Provide the (X, Y) coordinate of the cell's center where the given text is located.  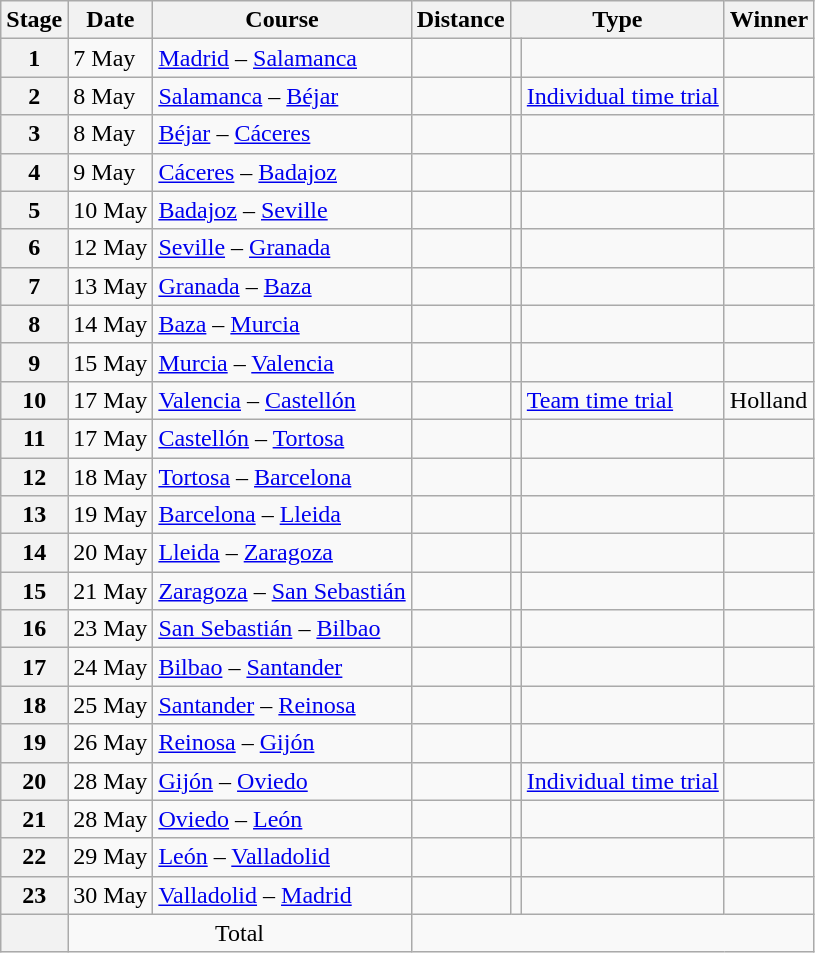
2 (34, 96)
15 (34, 591)
19 May (110, 515)
9 May (110, 172)
7 May (110, 58)
Salamanca – Béjar (282, 96)
23 May (110, 629)
25 May (110, 705)
12 May (110, 248)
Granada – Baza (282, 286)
Valencia – Castellón (282, 400)
12 (34, 477)
30 May (110, 895)
Cáceres – Badajoz (282, 172)
Barcelona – Lleida (282, 515)
13 (34, 515)
22 (34, 857)
Lleida – Zaragoza (282, 553)
14 May (110, 324)
Course (282, 20)
20 May (110, 553)
Total (240, 933)
Murcia – Valencia (282, 362)
1 (34, 58)
17 (34, 667)
Date (110, 20)
21 (34, 819)
Valladolid – Madrid (282, 895)
13 May (110, 286)
9 (34, 362)
Reinosa – Gijón (282, 743)
6 (34, 248)
Distance (460, 20)
14 (34, 553)
Oviedo – León (282, 819)
Type (617, 20)
Badajoz – Seville (282, 210)
16 (34, 629)
Holland (768, 400)
29 May (110, 857)
15 May (110, 362)
Béjar – Cáceres (282, 134)
San Sebastián – Bilbao (282, 629)
Bilbao – Santander (282, 667)
Santander – Reinosa (282, 705)
Winner (768, 20)
León – Valladolid (282, 857)
10 (34, 400)
23 (34, 895)
8 (34, 324)
Tortosa – Barcelona (282, 477)
26 May (110, 743)
Baza – Murcia (282, 324)
3 (34, 134)
19 (34, 743)
Zaragoza – San Sebastián (282, 591)
18 May (110, 477)
10 May (110, 210)
24 May (110, 667)
20 (34, 781)
7 (34, 286)
Castellón – Tortosa (282, 438)
11 (34, 438)
5 (34, 210)
Seville – Granada (282, 248)
Stage (34, 20)
21 May (110, 591)
4 (34, 172)
Gijón – Oviedo (282, 781)
18 (34, 705)
Team time trial (622, 400)
Madrid – Salamanca (282, 58)
